Locate the cell with the specified text and output its [X, Y] center coordinate. 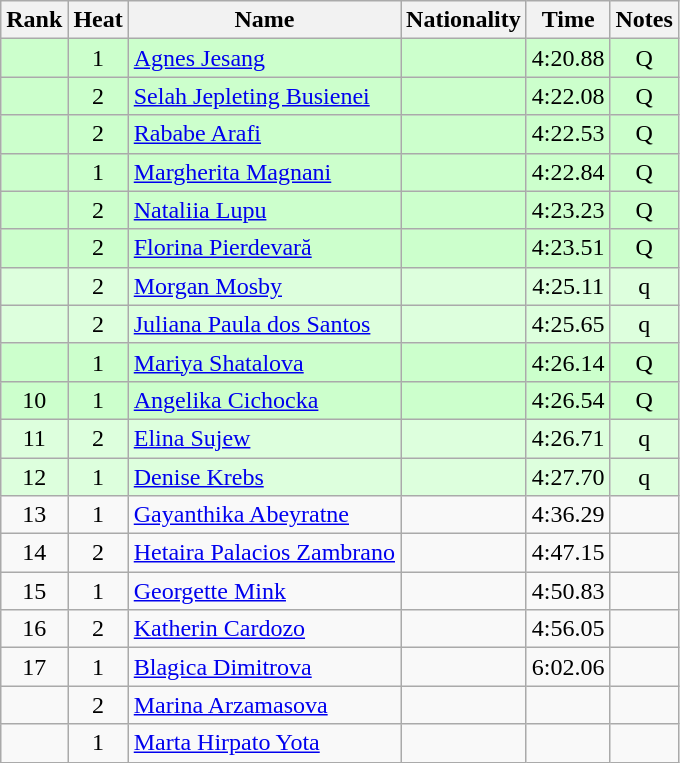
Nataliia Lupu [264, 210]
4:23.51 [568, 248]
4:50.83 [568, 591]
Morgan Mosby [264, 286]
Time [568, 20]
4:22.53 [568, 134]
Marina Arzamasova [264, 705]
4:26.14 [568, 362]
Selah Jepleting Busienei [264, 96]
Gayanthika Abeyratne [264, 515]
4:25.65 [568, 324]
4:23.23 [568, 210]
Mariya Shatalova [264, 362]
4:25.11 [568, 286]
Rababe Arafi [264, 134]
6:02.06 [568, 667]
15 [34, 591]
Name [264, 20]
Rank [34, 20]
Notes [644, 20]
Denise Krebs [264, 477]
Katherin Cardozo [264, 629]
Nationality [464, 20]
Florina Pierdevară [264, 248]
Agnes Jesang [264, 58]
4:47.15 [568, 553]
Hetaira Palacios Zambrano [264, 553]
Heat [98, 20]
4:20.88 [568, 58]
16 [34, 629]
4:26.54 [568, 400]
13 [34, 515]
4:22.84 [568, 172]
4:27.70 [568, 477]
Elina Sujew [264, 438]
4:36.29 [568, 515]
11 [34, 438]
Margherita Magnani [264, 172]
4:56.05 [568, 629]
Blagica Dimitrova [264, 667]
10 [34, 400]
Georgette Mink [264, 591]
4:26.71 [568, 438]
14 [34, 553]
12 [34, 477]
4:22.08 [568, 96]
Marta Hirpato Yota [264, 743]
17 [34, 667]
Angelika Cichocka [264, 400]
Juliana Paula dos Santos [264, 324]
